From the cell containing the given text, extract its center point as [X, Y] coordinate. 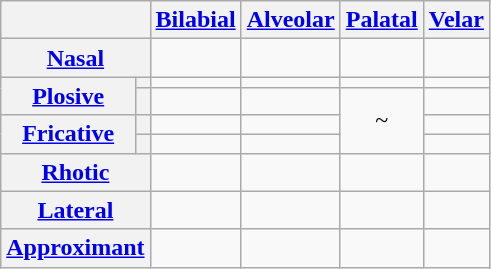
Fricative [68, 134]
Nasal [76, 58]
Velar [456, 20]
Approximant [76, 248]
Palatal [382, 20]
~ [382, 120]
Bilabial [196, 20]
Lateral [76, 210]
Rhotic [76, 172]
Alveolar [290, 20]
Plosive [68, 96]
